Provide the (x, y) coordinate of the cell's center where the given text is located.  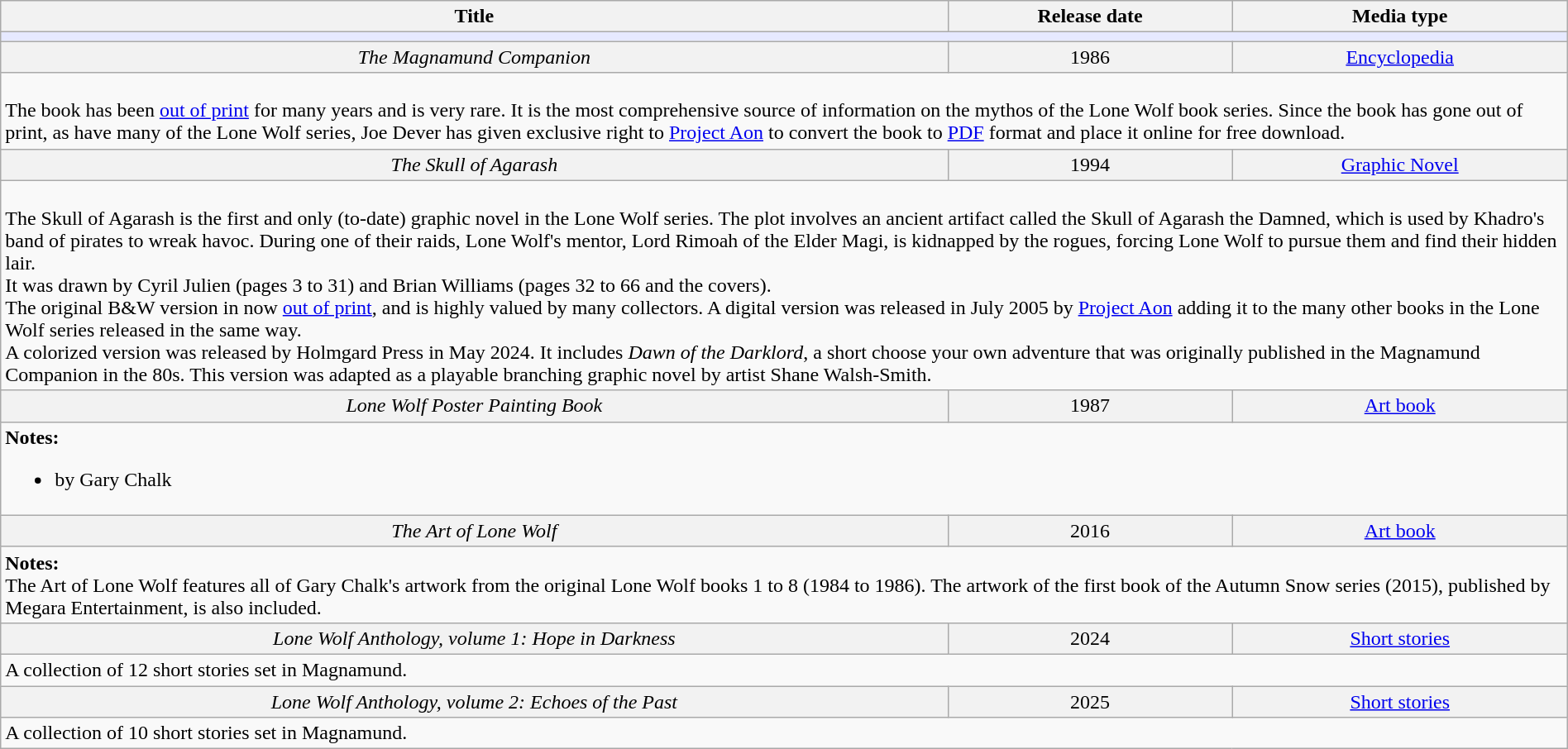
Release date (1090, 17)
Lone Wolf Anthology, volume 2: Echoes of the Past (475, 702)
A collection of 12 short stories set in Magnamund. (784, 670)
2016 (1090, 531)
The Magnamund Companion (475, 57)
The Skull of Agarash (475, 165)
A collection of 10 short stories set in Magnamund. (784, 733)
1994 (1090, 165)
Notes:by Gary Chalk (784, 468)
Media type (1399, 17)
The Art of Lone Wolf (475, 531)
Title (475, 17)
1986 (1090, 57)
Lone Wolf Anthology, volume 1: Hope in Darkness (475, 638)
2024 (1090, 638)
Lone Wolf Poster Painting Book (475, 406)
Encyclopedia (1399, 57)
Graphic Novel (1399, 165)
2025 (1090, 702)
1987 (1090, 406)
